Provide the (X, Y) coordinate of the cell's center where the given text is located.  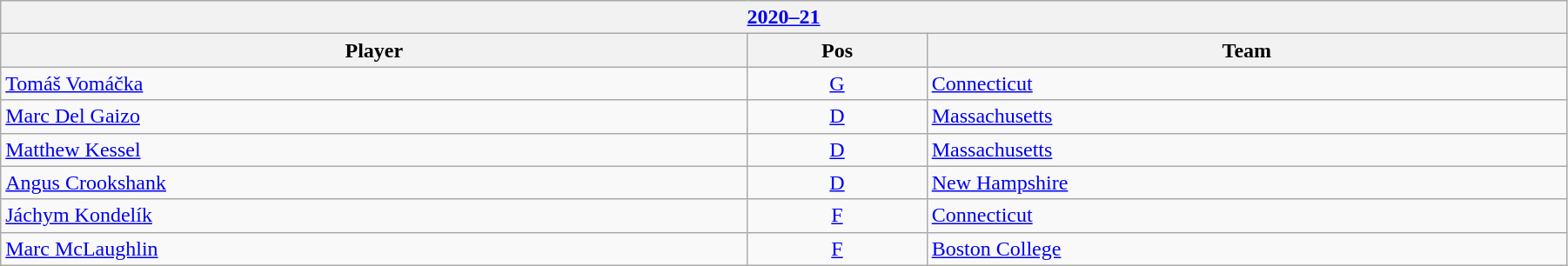
Pos (837, 50)
G (837, 83)
Tomáš Vomáčka (374, 83)
Boston College (1246, 249)
Marc Del Gaizo (374, 116)
Matthew Kessel (374, 150)
2020–21 (784, 17)
Angus Crookshank (374, 183)
Player (374, 50)
New Hampshire (1246, 183)
Team (1246, 50)
Jáchym Kondelík (374, 216)
Marc McLaughlin (374, 249)
